Provide the [X, Y] coordinate of the cell's center where the given text is located.  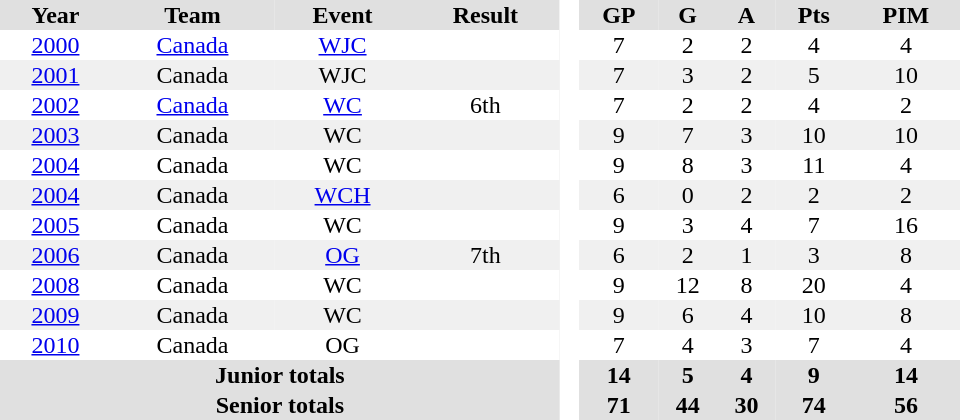
GP [618, 15]
Senior totals [280, 405]
16 [906, 225]
PIM [906, 15]
Year [56, 15]
2001 [56, 75]
6th [486, 105]
Junior totals [280, 375]
Event [342, 15]
56 [906, 405]
2003 [56, 135]
20 [814, 285]
11 [814, 165]
2002 [56, 105]
2010 [56, 345]
0 [688, 195]
2008 [56, 285]
1 [746, 255]
2005 [56, 225]
74 [814, 405]
G [688, 15]
12 [688, 285]
Pts [814, 15]
Team [192, 15]
2006 [56, 255]
WCH [342, 195]
71 [618, 405]
Result [486, 15]
A [746, 15]
2009 [56, 315]
2000 [56, 45]
7th [486, 255]
44 [688, 405]
30 [746, 405]
